Scan for the cell matching the given text and deliver its (X, Y) coordinate at center. 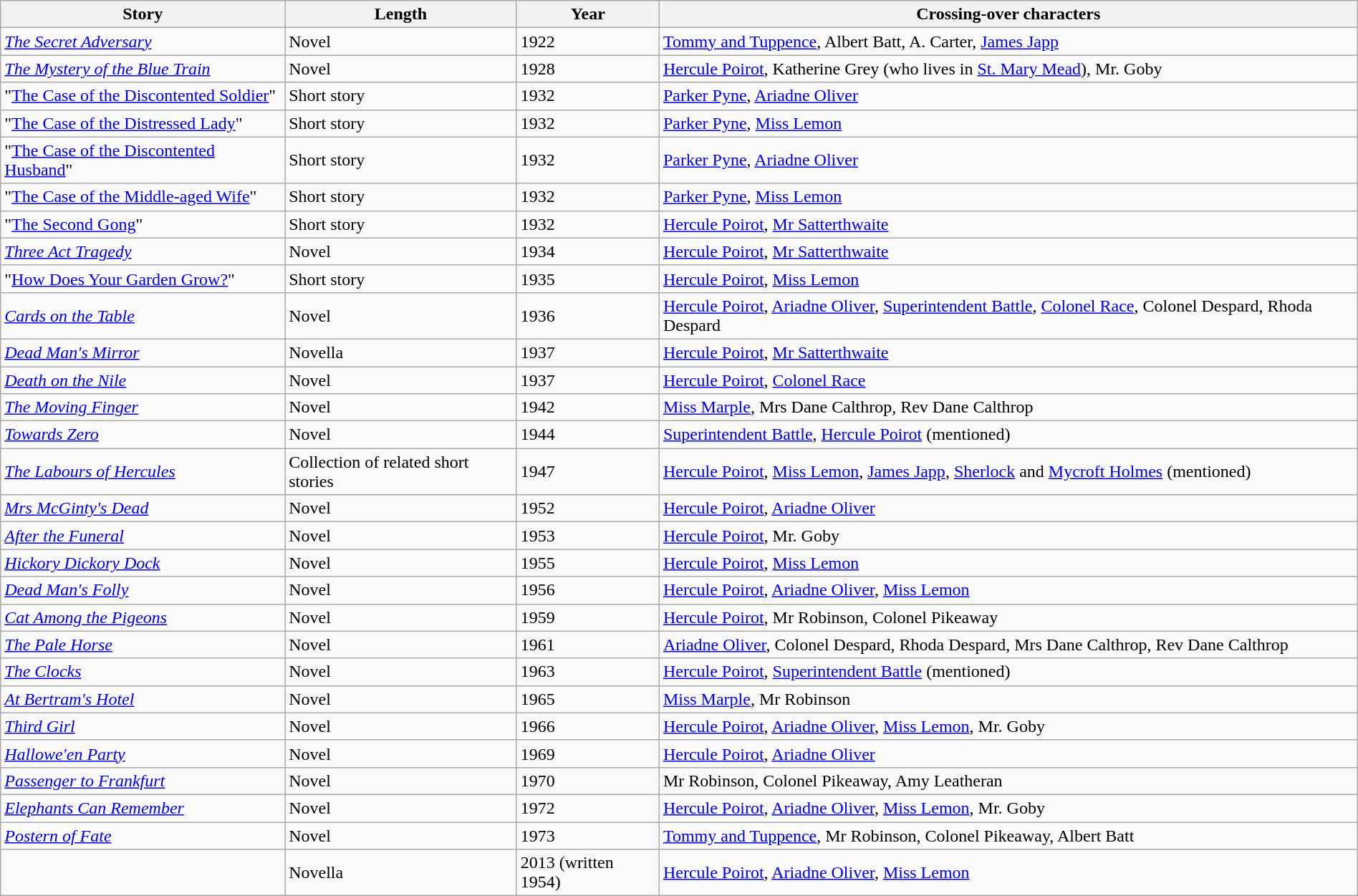
Miss Marple, Mrs Dane Calthrop, Rev Dane Calthrop (1008, 408)
Third Girl (143, 726)
Superintendent Battle, Hercule Poirot (mentioned) (1008, 435)
1935 (587, 279)
Postern of Fate (143, 836)
The Pale Horse (143, 645)
Cat Among the Pigeons (143, 617)
Tommy and Tuppence, Albert Batt, A. Carter, James Japp (1008, 42)
The Moving Finger (143, 408)
"The Second Gong" (143, 224)
1952 (587, 509)
After the Funeral (143, 536)
Hercule Poirot, Miss Lemon, James Japp, Sherlock and Mycroft Holmes (mentioned) (1008, 471)
1963 (587, 672)
1959 (587, 617)
Elephants Can Remember (143, 808)
The Labours of Hercules (143, 471)
Hercule Poirot, Katherine Grey (who lives in St. Mary Mead), Mr. Goby (1008, 69)
1953 (587, 536)
Ariadne Oliver, Colonel Despard, Rhoda Despard, Mrs Dane Calthrop, Rev Dane Calthrop (1008, 645)
Hallowe'en Party (143, 753)
The Secret Adversary (143, 42)
Passenger to Frankfurt (143, 781)
1961 (587, 645)
1928 (587, 69)
1934 (587, 251)
Dead Man's Folly (143, 590)
1955 (587, 563)
Mrs McGinty's Dead (143, 509)
Hercule Poirot, Mr Robinson, Colonel Pikeaway (1008, 617)
Length (401, 14)
Dead Man's Mirror (143, 352)
1970 (587, 781)
Death on the Nile (143, 380)
"The Case of the Middle-aged Wife" (143, 197)
2013 (written 1954) (587, 872)
1922 (587, 42)
Hercule Poirot, Ariadne Oliver, Superintendent Battle, Colonel Race, Colonel Despard, Rhoda Despard (1008, 315)
Hercule Poirot, Colonel Race (1008, 380)
The Mystery of the Blue Train (143, 69)
"The Case of the Distressed Lady" (143, 123)
Three Act Tragedy (143, 251)
Miss Marple, Mr Robinson (1008, 699)
Cards on the Table (143, 315)
At Bertram's Hotel (143, 699)
Towards Zero (143, 435)
"How Does Your Garden Grow?" (143, 279)
Hercule Poirot, Superintendent Battle (mentioned) (1008, 672)
1947 (587, 471)
1936 (587, 315)
1969 (587, 753)
Hickory Dickory Dock (143, 563)
1942 (587, 408)
Mr Robinson, Colonel Pikeaway, Amy Leatheran (1008, 781)
1972 (587, 808)
Hercule Poirot, Mr. Goby (1008, 536)
1965 (587, 699)
Collection of related short stories (401, 471)
1966 (587, 726)
"The Case of the Discontented Husband" (143, 160)
1973 (587, 836)
Tommy and Tuppence, Mr Robinson, Colonel Pikeaway, Albert Batt (1008, 836)
1956 (587, 590)
"The Case of the Discontented Soldier" (143, 96)
Year (587, 14)
Crossing-over characters (1008, 14)
The Clocks (143, 672)
Story (143, 14)
1944 (587, 435)
